Find where the given text appears and provide that cell's center as [X, Y] coordinate. 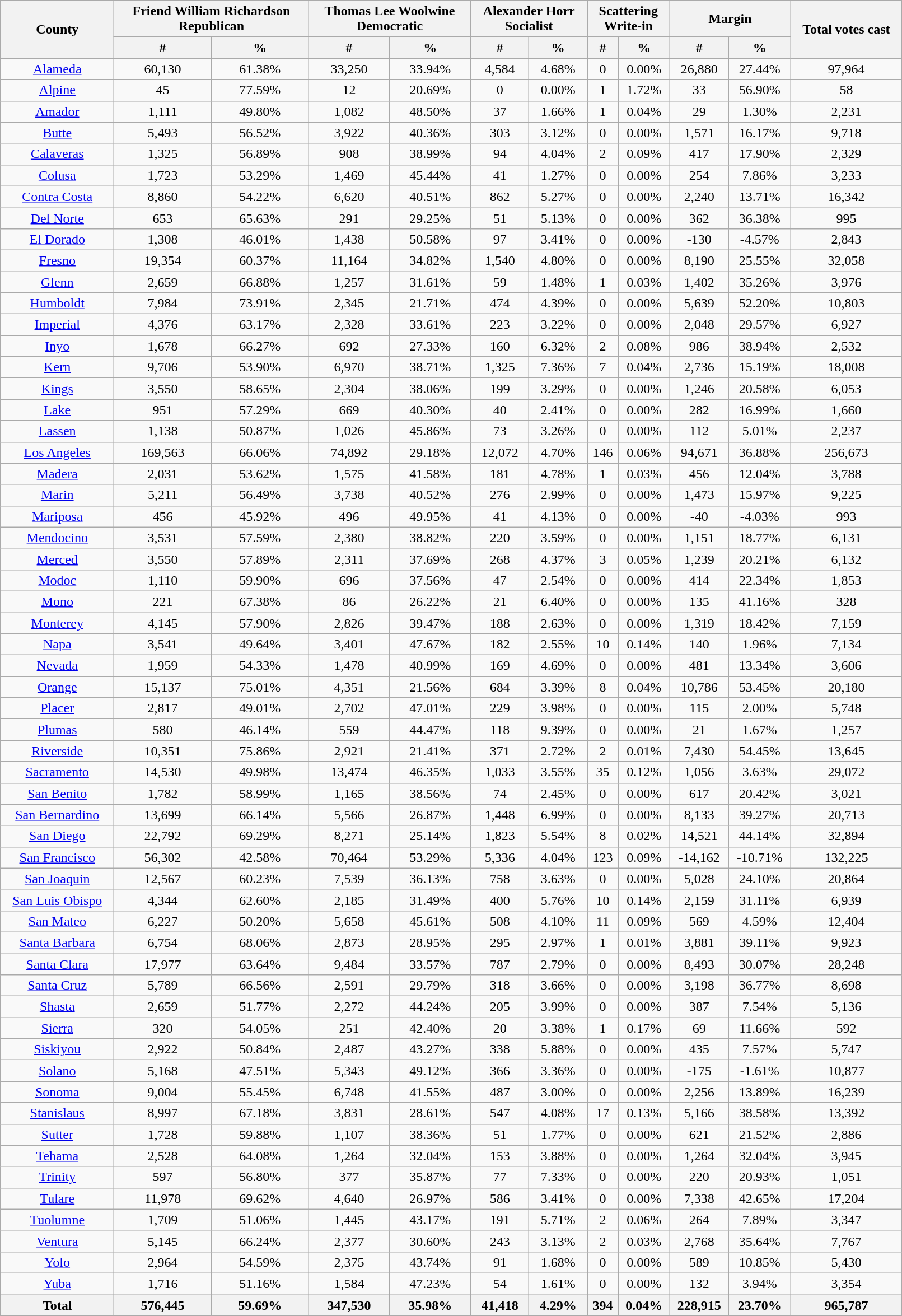
1,082 [349, 111]
1,056 [699, 772]
Sierra [57, 1028]
1,723 [163, 175]
6,939 [847, 900]
56.90% [760, 90]
3,198 [699, 986]
586 [500, 1198]
59.90% [260, 580]
4.80% [558, 260]
9,484 [349, 964]
4.10% [558, 921]
60.23% [260, 879]
44.47% [430, 730]
Sutter [57, 1135]
3,831 [349, 1113]
67.18% [260, 1113]
547 [500, 1113]
73.91% [260, 304]
3.59% [558, 538]
14,521 [699, 836]
17,204 [847, 1198]
4,344 [163, 900]
Humboldt [57, 304]
2,311 [349, 559]
Yolo [57, 1262]
37.56% [430, 580]
40.36% [430, 133]
62.60% [260, 900]
Stanislaus [57, 1113]
282 [699, 410]
San Mateo [57, 921]
3.00% [558, 1092]
8,997 [163, 1113]
1,151 [699, 538]
5.76% [558, 900]
0.12% [644, 772]
Madera [57, 474]
-14,162 [699, 857]
51.06% [260, 1220]
59.69% [260, 1305]
1,584 [349, 1284]
1,239 [699, 559]
45.44% [430, 175]
Trinity [57, 1177]
31.11% [760, 900]
26,880 [699, 69]
54.22% [260, 197]
1,571 [699, 133]
132 [699, 1284]
3,606 [847, 666]
377 [349, 1177]
2,256 [699, 1092]
362 [699, 218]
696 [349, 580]
4.68% [558, 69]
Friend William RichardsonRepublican [212, 19]
15.19% [760, 367]
Alpine [57, 90]
38.56% [430, 794]
2,843 [847, 239]
60,130 [163, 69]
43.17% [430, 1220]
12 [349, 90]
Santa Barbara [57, 942]
58.99% [260, 794]
1,308 [163, 239]
14,530 [163, 772]
1.66% [558, 111]
2,768 [699, 1241]
44.14% [760, 836]
Del Norte [57, 218]
73 [500, 431]
276 [500, 495]
205 [500, 1007]
54 [500, 1284]
1,782 [163, 794]
153 [500, 1156]
251 [349, 1028]
5,336 [500, 857]
4,145 [163, 623]
787 [500, 964]
669 [349, 410]
Nevada [57, 666]
77 [500, 1177]
39.47% [430, 623]
Tehama [57, 1156]
487 [500, 1092]
264 [699, 1220]
1,716 [163, 1284]
4.13% [558, 516]
4.37% [558, 559]
16.99% [760, 410]
57.90% [260, 623]
Plumas [57, 730]
28.95% [430, 942]
54.33% [260, 666]
Fresno [57, 260]
9.39% [558, 730]
54.59% [260, 1262]
303 [500, 133]
1,319 [699, 623]
12.04% [760, 474]
29.25% [430, 218]
182 [500, 645]
11,164 [349, 260]
46.35% [430, 772]
2,873 [349, 942]
-130 [699, 239]
5,747 [847, 1049]
86 [349, 601]
291 [349, 218]
993 [847, 516]
54.45% [760, 751]
5.13% [558, 218]
San Francisco [57, 857]
30.07% [760, 964]
Merced [57, 559]
26.87% [430, 815]
6,132 [847, 559]
394 [603, 1305]
20.69% [430, 90]
191 [500, 1220]
15.97% [760, 495]
11,978 [163, 1198]
13.34% [760, 666]
5,136 [847, 1007]
21.52% [760, 1135]
5.27% [558, 197]
1,111 [163, 111]
7,134 [847, 645]
28.61% [430, 1113]
3.88% [558, 1156]
20 [500, 1028]
5,211 [163, 495]
47 [500, 580]
27.33% [430, 346]
Napa [57, 645]
94,671 [699, 452]
7.36% [558, 367]
1,728 [163, 1135]
43.74% [430, 1262]
580 [163, 730]
20,180 [847, 687]
40.52% [430, 495]
42.58% [260, 857]
36.77% [760, 986]
181 [500, 474]
10,351 [163, 751]
46.14% [260, 730]
2,304 [349, 389]
75.86% [260, 751]
2,826 [349, 623]
5,343 [349, 1071]
2.54% [558, 580]
4.08% [558, 1113]
597 [163, 1177]
Contra Costa [57, 197]
2,922 [163, 1049]
140 [699, 645]
254 [699, 175]
16,239 [847, 1092]
Modoc [57, 580]
58 [847, 90]
2,159 [699, 900]
20.93% [760, 1177]
56.89% [260, 154]
29,072 [847, 772]
3 [603, 559]
862 [500, 197]
49.64% [260, 645]
188 [500, 623]
7.89% [760, 1220]
2,377 [349, 1241]
435 [699, 1049]
592 [847, 1028]
63.64% [260, 964]
320 [163, 1028]
29.79% [430, 986]
54.05% [260, 1028]
4,376 [163, 325]
Santa Clara [57, 964]
2,185 [349, 900]
5.71% [558, 1220]
Alameda [57, 69]
County [57, 29]
243 [500, 1241]
27.44% [760, 69]
118 [500, 730]
6.32% [558, 346]
1,246 [699, 389]
Total [57, 1305]
1.67% [760, 730]
6.99% [558, 815]
52.20% [760, 304]
8,190 [699, 260]
17.90% [760, 154]
3.13% [558, 1241]
56.49% [260, 495]
Kern [57, 367]
256,673 [847, 452]
38.36% [430, 1135]
38.82% [430, 538]
15,137 [163, 687]
692 [349, 346]
2,532 [847, 346]
223 [500, 325]
22.34% [760, 580]
3,531 [163, 538]
33 [699, 90]
3.98% [558, 708]
50.58% [430, 239]
74,892 [349, 452]
6,748 [349, 1092]
2.00% [760, 708]
33.61% [430, 325]
7.86% [760, 175]
Alexander HorrSocialist [529, 19]
38.94% [760, 346]
3,922 [349, 133]
64.08% [260, 1156]
34.82% [430, 260]
9,225 [847, 495]
2.45% [558, 794]
Glenn [57, 282]
4,351 [349, 687]
San Luis Obispo [57, 900]
66.27% [260, 346]
617 [699, 794]
32,058 [847, 260]
3,945 [847, 1156]
1,678 [163, 346]
12,404 [847, 921]
San Benito [57, 794]
684 [500, 687]
Inyo [57, 346]
2,591 [349, 986]
10.85% [760, 1262]
986 [699, 346]
17,977 [163, 964]
13.89% [760, 1092]
48.50% [430, 111]
6.40% [558, 601]
57.89% [260, 559]
Sacramento [57, 772]
77.59% [260, 90]
33.57% [430, 964]
35.64% [760, 1241]
31.49% [430, 900]
40 [500, 410]
318 [500, 986]
66.88% [260, 282]
8,271 [349, 836]
41.55% [430, 1092]
Mendocino [57, 538]
2.79% [558, 964]
5.01% [760, 431]
7.54% [760, 1007]
13,645 [847, 751]
1,853 [847, 580]
7 [603, 367]
5.54% [558, 836]
57.29% [260, 410]
3,401 [349, 645]
40.30% [430, 410]
75.01% [260, 687]
42.65% [760, 1198]
Marin [57, 495]
653 [163, 218]
10,803 [847, 304]
Santa Cruz [57, 986]
576,445 [163, 1305]
Kings [57, 389]
13,474 [349, 772]
2.63% [558, 623]
3.55% [558, 772]
36.88% [760, 452]
2,702 [349, 708]
3,347 [847, 1220]
66.06% [260, 452]
112 [699, 431]
1.96% [760, 645]
26.22% [430, 601]
Siskiyou [57, 1049]
Lassen [57, 431]
39.11% [760, 942]
5.88% [558, 1049]
2,736 [699, 367]
74 [500, 794]
6,053 [847, 389]
59 [500, 282]
6,970 [349, 367]
30.60% [430, 1241]
11.66% [760, 1028]
160 [500, 346]
123 [603, 857]
50.87% [260, 431]
4,584 [500, 69]
2,048 [699, 325]
3.29% [558, 389]
-4.03% [760, 516]
169 [500, 666]
9,004 [163, 1092]
5,658 [349, 921]
38.99% [430, 154]
41.16% [760, 601]
13,392 [847, 1113]
66.56% [260, 986]
1.72% [644, 90]
Shasta [57, 1007]
1,473 [699, 495]
1.77% [558, 1135]
Orange [57, 687]
6,131 [847, 538]
3.12% [558, 133]
Mariposa [57, 516]
1,138 [163, 431]
1.48% [558, 282]
268 [500, 559]
6,620 [349, 197]
19,354 [163, 260]
5,789 [163, 986]
908 [349, 154]
36.13% [430, 879]
2,272 [349, 1007]
1,026 [349, 431]
229 [500, 708]
1,540 [500, 260]
Margin [730, 19]
1,110 [163, 580]
2,375 [349, 1262]
Butte [57, 133]
2,328 [349, 325]
3.94% [760, 1284]
San Diego [57, 836]
33,250 [349, 69]
1.27% [558, 175]
371 [500, 751]
9,706 [163, 367]
6,927 [847, 325]
2,345 [349, 304]
51.77% [260, 1007]
23.70% [760, 1305]
55.45% [260, 1092]
338 [500, 1049]
5,028 [699, 879]
20,864 [847, 879]
El Dorado [57, 239]
49.80% [260, 111]
ScatteringWrite-in [628, 19]
Thomas Lee WoolwineDemocratic [390, 19]
53.90% [260, 367]
1,709 [163, 1220]
3.38% [558, 1028]
1.61% [558, 1284]
32,894 [847, 836]
25.14% [430, 836]
49.98% [260, 772]
3,788 [847, 474]
-175 [699, 1071]
2,886 [847, 1135]
38.06% [430, 389]
12,072 [500, 452]
51.16% [260, 1284]
53.62% [260, 474]
Imperial [57, 325]
49.95% [430, 516]
496 [349, 516]
951 [163, 410]
20,713 [847, 815]
2,964 [163, 1262]
1,959 [163, 666]
569 [699, 921]
589 [699, 1262]
2,231 [847, 111]
63.17% [260, 325]
66.14% [260, 815]
45.61% [430, 921]
347,530 [349, 1305]
1,402 [699, 282]
2,240 [699, 197]
33.94% [430, 69]
94 [500, 154]
2.97% [558, 942]
7,159 [847, 623]
29 [699, 111]
1,165 [349, 794]
8,133 [699, 815]
67.38% [260, 601]
45.92% [260, 516]
44.24% [430, 1007]
7,767 [847, 1241]
3,021 [847, 794]
11 [603, 921]
8,493 [699, 964]
295 [500, 942]
5,493 [163, 133]
1,033 [500, 772]
56,302 [163, 857]
2,237 [847, 431]
9,923 [847, 942]
758 [500, 879]
21.56% [430, 687]
132,225 [847, 857]
37 [500, 111]
24.10% [760, 879]
0.08% [644, 346]
97 [500, 239]
6,754 [163, 942]
38.71% [430, 367]
4.69% [558, 666]
35.26% [760, 282]
366 [500, 1071]
60.37% [260, 260]
-40 [699, 516]
37.69% [430, 559]
San Bernardino [57, 815]
228,915 [699, 1305]
Colusa [57, 175]
49.12% [430, 1071]
13,699 [163, 815]
2,528 [163, 1156]
2.41% [558, 410]
70,464 [349, 857]
97,964 [847, 69]
4.29% [558, 1305]
41.58% [430, 474]
8,698 [847, 986]
0.13% [644, 1113]
3.66% [558, 986]
31.61% [430, 282]
Monterey [57, 623]
1.30% [760, 111]
3.99% [558, 1007]
49.01% [260, 708]
3,233 [847, 175]
Total votes cast [847, 29]
47.01% [430, 708]
1,660 [847, 410]
965,787 [847, 1305]
9,718 [847, 133]
0.02% [644, 836]
29.18% [430, 452]
146 [603, 452]
7,430 [699, 751]
20.42% [760, 794]
69 [699, 1028]
10,877 [847, 1071]
3.36% [558, 1071]
Lake [57, 410]
22,792 [163, 836]
0.05% [644, 559]
47.51% [260, 1071]
115 [699, 708]
San Joaquin [57, 879]
38.58% [760, 1113]
26.97% [430, 1198]
6,227 [163, 921]
2.72% [558, 751]
25.55% [760, 260]
508 [500, 921]
5,430 [847, 1262]
Calaveras [57, 154]
621 [699, 1135]
16,342 [847, 197]
Solano [57, 1071]
417 [699, 154]
50.20% [260, 921]
4.78% [558, 474]
45 [163, 90]
559 [349, 730]
47.67% [430, 645]
Amador [57, 111]
66.24% [260, 1241]
5,566 [349, 815]
53.45% [760, 687]
65.63% [260, 218]
4.70% [558, 452]
42.40% [430, 1028]
68.06% [260, 942]
13.71% [760, 197]
1,438 [349, 239]
35.98% [430, 1305]
7,984 [163, 304]
10,786 [699, 687]
18.77% [760, 538]
5,748 [847, 708]
-10.71% [760, 857]
18,008 [847, 367]
59.88% [260, 1135]
2,329 [847, 154]
387 [699, 1007]
21.71% [430, 304]
50.84% [260, 1049]
Sonoma [57, 1092]
Los Angeles [57, 452]
69.29% [260, 836]
328 [847, 601]
2,380 [349, 538]
1,575 [349, 474]
91 [500, 1262]
3.22% [558, 325]
2.99% [558, 495]
56.80% [260, 1177]
40.99% [430, 666]
4.59% [760, 921]
2,031 [163, 474]
20.21% [760, 559]
3.26% [558, 431]
3.39% [558, 687]
5,639 [699, 304]
1,107 [349, 1135]
43.27% [430, 1049]
-4.57% [760, 239]
61.38% [260, 69]
7,539 [349, 879]
2.55% [558, 645]
Riverside [57, 751]
Placer [57, 708]
17 [603, 1113]
400 [500, 900]
7.57% [760, 1049]
12,567 [163, 879]
Ventura [57, 1241]
-1.61% [760, 1071]
1,469 [349, 175]
3,738 [349, 495]
2,487 [349, 1049]
35.87% [430, 1177]
5,145 [163, 1241]
40.51% [430, 197]
45.86% [430, 431]
7,338 [699, 1198]
46.01% [260, 239]
1.68% [558, 1262]
16.17% [760, 133]
221 [163, 601]
3,354 [847, 1284]
20.58% [760, 389]
3,976 [847, 282]
39.27% [760, 815]
8,860 [163, 197]
21.41% [430, 751]
58.65% [260, 389]
7.33% [558, 1177]
41,418 [500, 1305]
Tuolumne [57, 1220]
29.57% [760, 325]
2,921 [349, 751]
4.39% [558, 304]
18.42% [760, 623]
69.62% [260, 1198]
1,478 [349, 666]
199 [500, 389]
4,640 [349, 1198]
35 [603, 772]
36.38% [760, 218]
135 [699, 601]
Yuba [57, 1284]
Tulare [57, 1198]
995 [847, 218]
414 [699, 580]
Mono [57, 601]
1,051 [847, 1177]
3,881 [699, 942]
47.23% [430, 1284]
56.52% [260, 133]
3,541 [163, 645]
5,166 [699, 1113]
1,448 [500, 815]
481 [699, 666]
1,823 [500, 836]
0.17% [644, 1028]
5,168 [163, 1071]
2,817 [163, 708]
57.59% [260, 538]
28,248 [847, 964]
474 [500, 304]
1,445 [349, 1220]
169,563 [163, 452]
